Provide the [X, Y] coordinate of the cell's center where the given text is located.  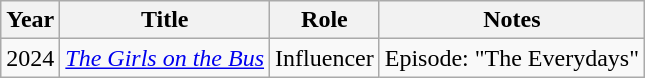
Title [165, 20]
Notes [512, 20]
Role [325, 20]
Year [30, 20]
The Girls on the Bus [165, 58]
Influencer [325, 58]
Episode: "The Everydays" [512, 58]
2024 [30, 58]
